Extract the [x, y] coordinate from the center of the cell holding the provided text.  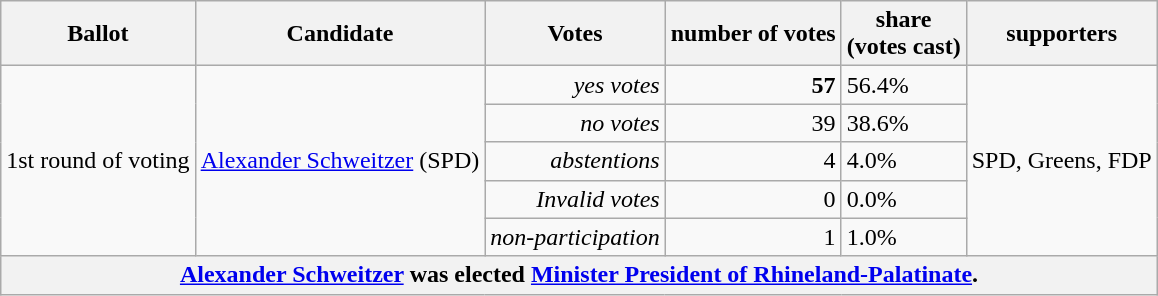
4 [753, 161]
38.6% [904, 123]
share(votes cast) [904, 34]
4.0% [904, 161]
0 [753, 199]
Votes [575, 34]
Candidate [340, 34]
number of votes [753, 34]
56.4% [904, 85]
1 [753, 237]
non-participation [575, 237]
SPD, Greens, FDP [1062, 161]
no votes [575, 123]
1.0% [904, 237]
57 [753, 85]
0.0% [904, 199]
Ballot [98, 34]
Invalid votes [575, 199]
supporters [1062, 34]
Alexander Schweitzer (SPD) [340, 161]
39 [753, 123]
1st round of voting [98, 161]
yes votes [575, 85]
Alexander Schweitzer was elected Minister President of Rhineland-Palatinate. [579, 275]
abstentions [575, 161]
